For the text-containing cell, return its midpoint in [x, y] coordinate format. 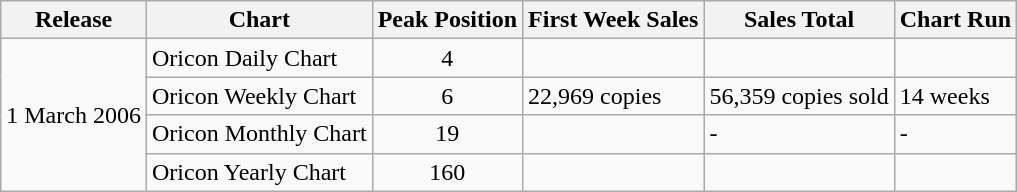
56,359 copies sold [799, 96]
Oricon Daily Chart [259, 58]
4 [447, 58]
Chart [259, 20]
Peak Position [447, 20]
Chart Run [955, 20]
Release [74, 20]
14 weeks [955, 96]
Oricon Yearly Chart [259, 172]
19 [447, 134]
6 [447, 96]
Sales Total [799, 20]
1 March 2006 [74, 115]
Oricon Weekly Chart [259, 96]
160 [447, 172]
Oricon Monthly Chart [259, 134]
First Week Sales [614, 20]
22,969 copies [614, 96]
